Scan for the cell matching the given text and deliver its (x, y) coordinate at center. 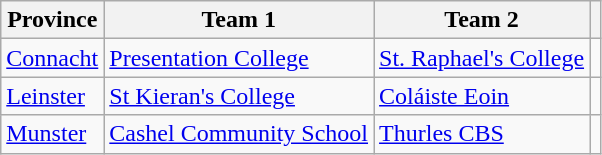
Team 2 (482, 20)
Leinster (52, 96)
St Kieran's College (239, 96)
Province (52, 20)
Munster (52, 134)
Connacht (52, 58)
Coláiste Eoin (482, 96)
Presentation College (239, 58)
Cashel Community School (239, 134)
St. Raphael's College (482, 58)
Team 1 (239, 20)
Thurles CBS (482, 134)
